Extract the [x, y] coordinate from the center of the cell holding the provided text.  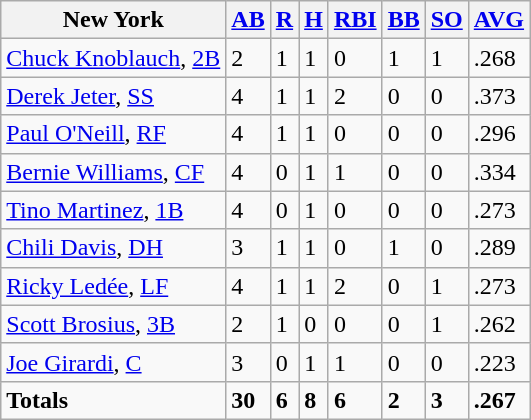
Totals [114, 400]
AB [248, 20]
.268 [498, 58]
.223 [498, 362]
Derek Jeter, SS [114, 96]
30 [248, 400]
SO [446, 20]
.262 [498, 324]
RBI [355, 20]
Scott Brosius, 3B [114, 324]
R [284, 20]
Paul O'Neill, RF [114, 134]
.296 [498, 134]
H [314, 20]
.267 [498, 400]
AVG [498, 20]
Chili Davis, DH [114, 248]
Joe Girardi, C [114, 362]
Tino Martinez, 1B [114, 210]
New York [114, 20]
Chuck Knoblauch, 2B [114, 58]
.289 [498, 248]
Ricky Ledée, LF [114, 286]
BB [404, 20]
.373 [498, 96]
.334 [498, 172]
8 [314, 400]
Bernie Williams, CF [114, 172]
